Capture the cell that displays the provided text and extract its [X, Y] central coordinate. 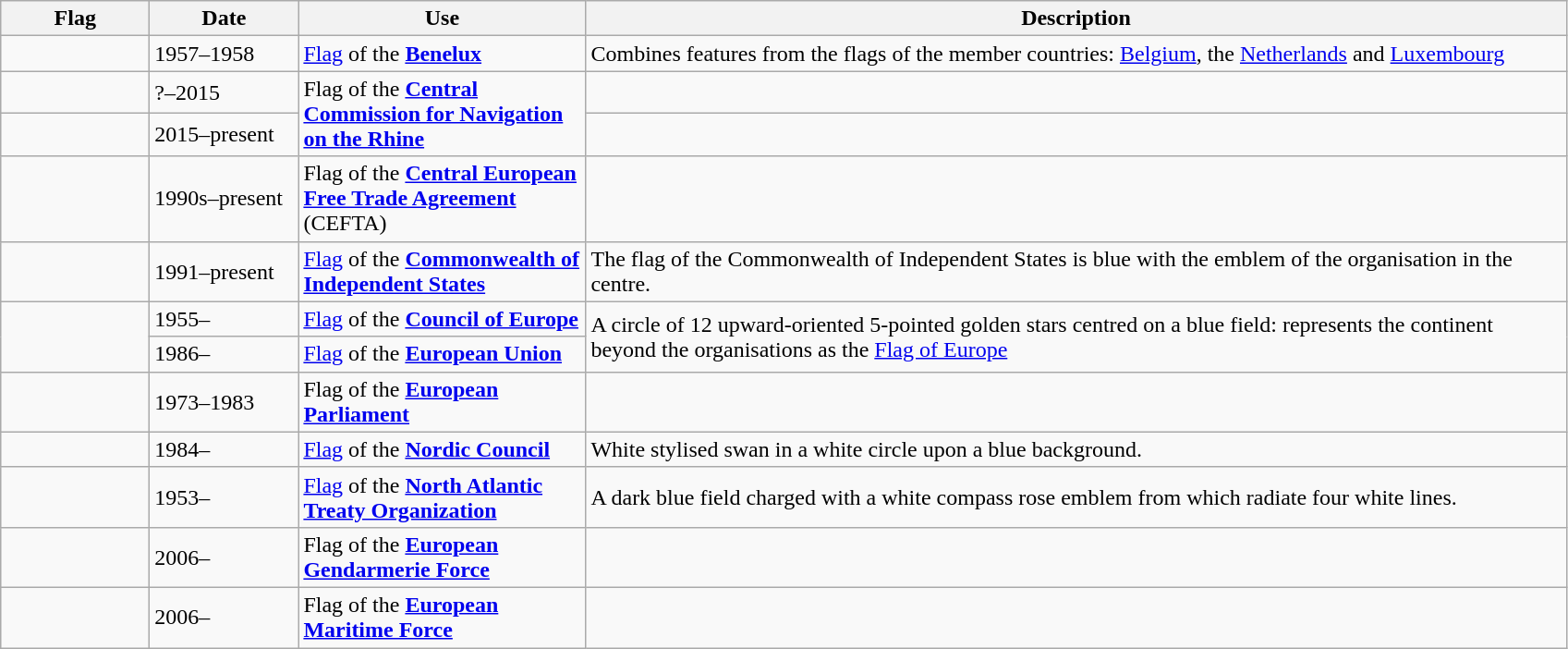
Flag of the European Union [442, 354]
Flag of the European Gendarmerie Force [442, 557]
Flag of the Central European Free Trade Agreement (CEFTA) [442, 199]
1991–present [224, 272]
1986– [224, 354]
Flag of the Commonwealth of Independent States [442, 272]
Description [1076, 18]
White stylised swan in a white circle upon a blue background. [1076, 449]
Flag of the Central Commission for Navigation on the Rhine [442, 114]
Flag of the North Atlantic Treaty Organization [442, 497]
Flag of the Benelux [442, 54]
Flag of the European Parliament [442, 401]
2015–present [224, 135]
Flag of the European Maritime Force [442, 618]
1990s–present [224, 199]
Flag of the Council of Europe [442, 319]
Flag of the Nordic Council [442, 449]
Use [442, 18]
Flag [76, 18]
1973–1983 [224, 401]
The flag of the Commonwealth of Independent States is blue with the emblem of the organisation in the centre. [1076, 272]
1955– [224, 319]
1957–1958 [224, 54]
?–2015 [224, 92]
Date [224, 18]
Combines features from the flags of the member countries: Belgium, the Netherlands and Luxembourg [1076, 54]
1953– [224, 497]
1984– [224, 449]
A dark blue field charged with a white compass rose emblem from which radiate four white lines. [1076, 497]
